Locate the cell with the specified text and output its [X, Y] center coordinate. 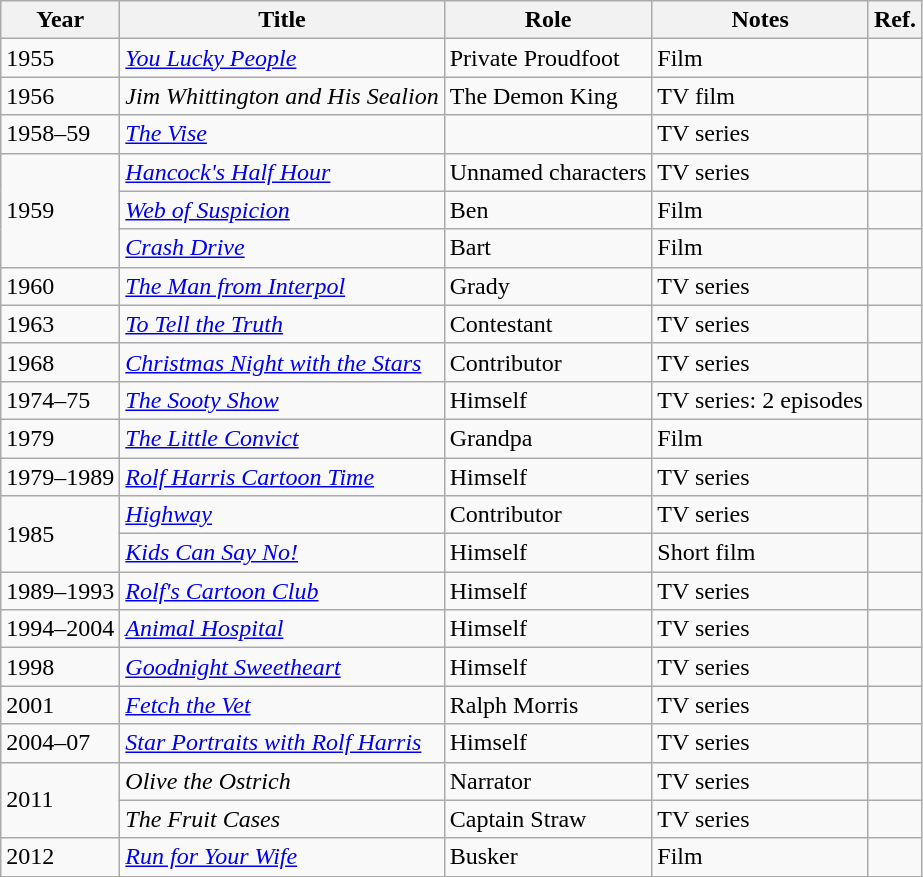
The Sooty Show [282, 400]
Contestant [548, 324]
Ben [548, 210]
1998 [60, 667]
1960 [60, 286]
Crash Drive [282, 248]
1979 [60, 438]
1955 [60, 58]
1979–1989 [60, 477]
Star Portraits with Rolf Harris [282, 743]
Captain Straw [548, 819]
The Vise [282, 134]
Short film [760, 553]
Role [548, 20]
Run for Your Wife [282, 857]
Hancock's Half Hour [282, 172]
2012 [60, 857]
1974–75 [60, 400]
Fetch the Vet [282, 705]
Christmas Night with the Stars [282, 362]
1963 [60, 324]
Rolf's Cartoon Club [282, 591]
Busker [548, 857]
Web of Suspicion [282, 210]
1985 [60, 534]
Animal Hospital [282, 629]
The Little Convict [282, 438]
Highway [282, 515]
Kids Can Say No! [282, 553]
1958–59 [60, 134]
Private Proudfoot [548, 58]
The Man from Interpol [282, 286]
2011 [60, 800]
TV film [760, 96]
Year [60, 20]
1959 [60, 210]
Notes [760, 20]
The Fruit Cases [282, 819]
Jim Whittington and His Sealion [282, 96]
1956 [60, 96]
2004–07 [60, 743]
Olive the Ostrich [282, 781]
You Lucky People [282, 58]
1968 [60, 362]
1994–2004 [60, 629]
2001 [60, 705]
To Tell the Truth [282, 324]
Grady [548, 286]
Bart [548, 248]
Narrator [548, 781]
The Demon King [548, 96]
TV series: 2 episodes [760, 400]
Ralph Morris [548, 705]
Goodnight Sweetheart [282, 667]
Grandpa [548, 438]
Unnamed characters [548, 172]
Rolf Harris Cartoon Time [282, 477]
Title [282, 20]
1989–1993 [60, 591]
Ref. [894, 20]
